For the text-containing cell, return its midpoint in [x, y] coordinate format. 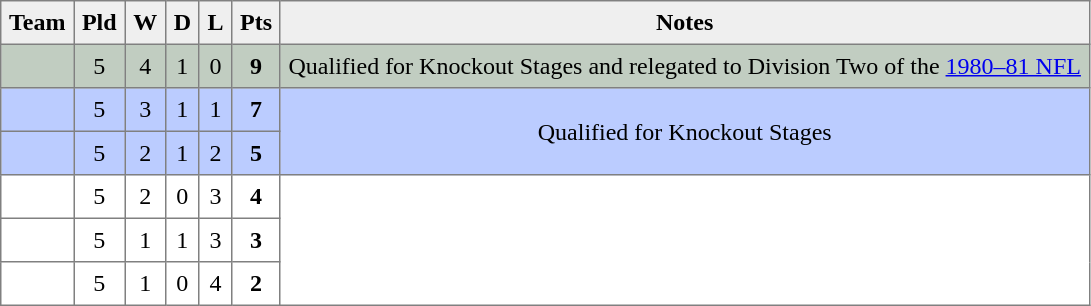
9 [256, 66]
Qualified for Knockout Stages and relegated to Division Two of the 1980–81 NFL [684, 66]
7 [256, 110]
Pts [256, 23]
Team [38, 23]
D [182, 23]
Notes [684, 23]
Qualified for Knockout Stages [684, 132]
L [216, 23]
W [145, 23]
Pld [100, 23]
